Output the [X, Y] coordinate of the center of the cell containing the given text.  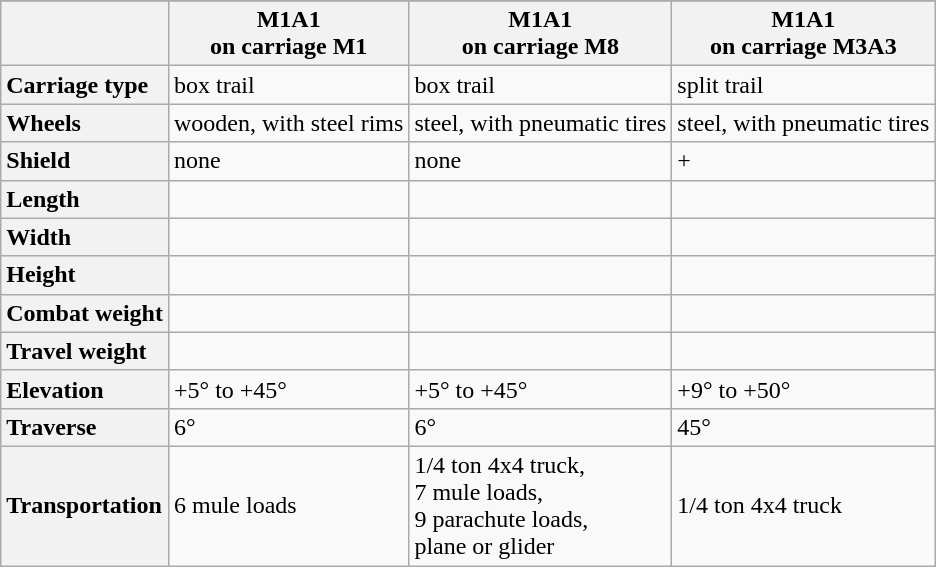
Elevation [85, 389]
Width [85, 237]
Combat weight [85, 313]
Wheels [85, 123]
1/4 ton 4x4 truck [804, 506]
Height [85, 275]
45° [804, 427]
Length [85, 199]
Carriage type [85, 85]
Traverse [85, 427]
Transportation [85, 506]
Travel weight [85, 351]
M1A1on carriage M3A3 [804, 34]
1/4 ton 4x4 truck,7 mule loads,9 parachute loads,plane or glider [540, 506]
Shield [85, 161]
6 mule loads [288, 506]
M1A1on carriage M1 [288, 34]
split trail [804, 85]
M1A1on carriage M8 [540, 34]
wooden, with steel rims [288, 123]
+ [804, 161]
+9° to +50° [804, 389]
